Determine the [x, y] coordinate at the center of the cell enclosing the given text.  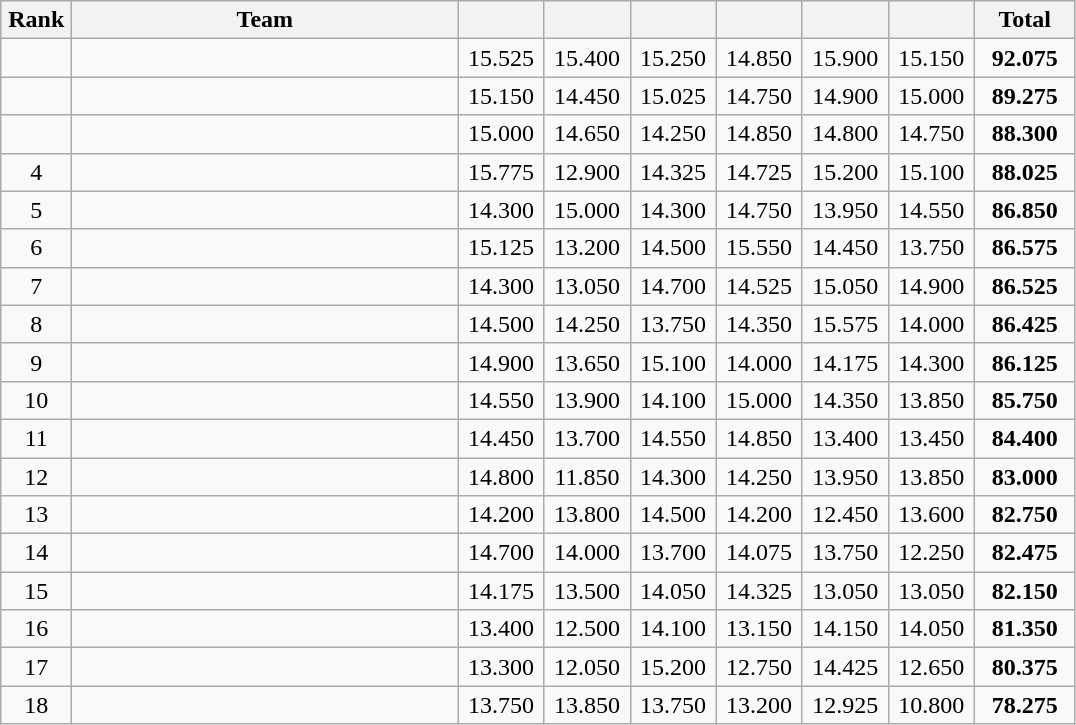
15.525 [501, 58]
14.650 [587, 134]
5 [36, 210]
84.400 [1024, 438]
14.425 [845, 667]
86.125 [1024, 362]
Total [1024, 20]
Rank [36, 20]
15.775 [501, 172]
81.350 [1024, 629]
13.300 [501, 667]
12.900 [587, 172]
13 [36, 515]
12.500 [587, 629]
88.025 [1024, 172]
83.000 [1024, 477]
86.525 [1024, 286]
8 [36, 324]
12.650 [931, 667]
11.850 [587, 477]
14.150 [845, 629]
10 [36, 400]
12 [36, 477]
15.400 [587, 58]
4 [36, 172]
15 [36, 591]
14.525 [759, 286]
16 [36, 629]
14.075 [759, 553]
15.250 [673, 58]
12.925 [845, 705]
6 [36, 248]
14.725 [759, 172]
13.450 [931, 438]
15.575 [845, 324]
14 [36, 553]
12.050 [587, 667]
85.750 [1024, 400]
82.150 [1024, 591]
13.600 [931, 515]
13.900 [587, 400]
82.475 [1024, 553]
80.375 [1024, 667]
78.275 [1024, 705]
15.900 [845, 58]
88.300 [1024, 134]
7 [36, 286]
82.750 [1024, 515]
15.550 [759, 248]
12.750 [759, 667]
15.050 [845, 286]
13.150 [759, 629]
18 [36, 705]
12.450 [845, 515]
89.275 [1024, 96]
13.800 [587, 515]
15.025 [673, 96]
Team [265, 20]
86.575 [1024, 248]
11 [36, 438]
13.650 [587, 362]
12.250 [931, 553]
92.075 [1024, 58]
86.850 [1024, 210]
10.800 [931, 705]
15.125 [501, 248]
9 [36, 362]
86.425 [1024, 324]
13.500 [587, 591]
17 [36, 667]
